Extract the [X, Y] coordinate from the center of the cell holding the provided text.  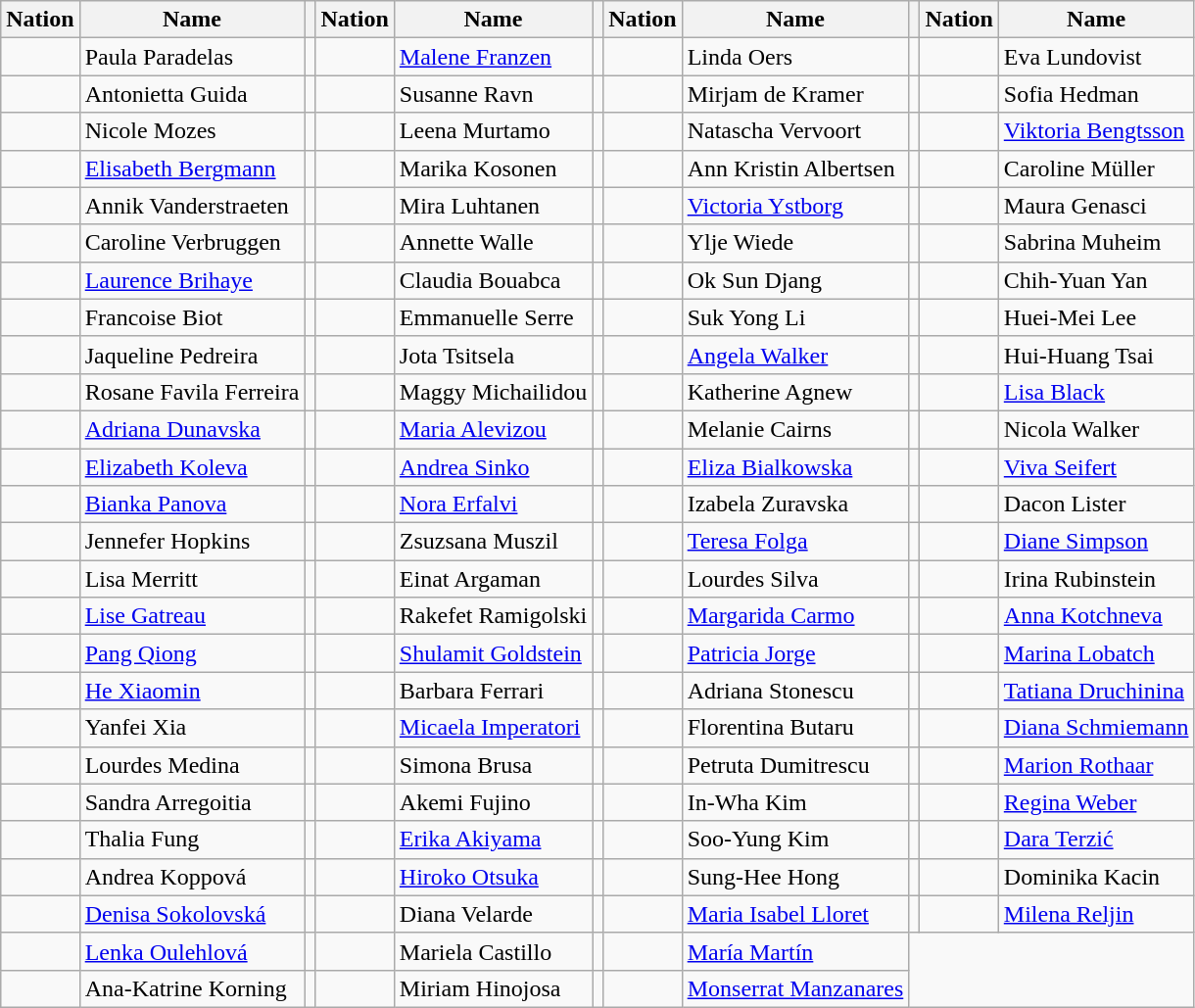
Sandra Arregoitia [192, 802]
Soo-Yung Kim [795, 840]
Adriana Stonescu [795, 691]
Denisa Sokolovská [192, 914]
Lenka Oulehlová [192, 951]
Pang Qiong [192, 653]
Thalia Fung [192, 840]
Sofia Hedman [1096, 94]
Zsuzsana Muszil [493, 542]
Lise Gatreau [192, 616]
In-Wha Kim [795, 802]
María Martín [795, 951]
Chih-Yuan Yan [1096, 280]
Rosane Favila Ferreira [192, 392]
Annik Vanderstraeten [192, 206]
Lisa Merritt [192, 579]
Sung-Hee Hong [795, 877]
Viktoria Bengtsson [1096, 131]
Ana-Katrine Korning [192, 988]
Einat Argaman [493, 579]
Adriana Dunavska [192, 429]
Viva Seifert [1096, 467]
Maria Isabel Lloret [795, 914]
Yanfei Xia [192, 728]
Emmanuelle Serre [493, 317]
Mariela Castillo [493, 951]
Simona Brusa [493, 765]
Dacon Lister [1096, 504]
Eva Lundovist [1096, 57]
Miriam Hinojosa [493, 988]
Monserrat Manzanares [795, 988]
Maura Genasci [1096, 206]
Leena Murtamo [493, 131]
Caroline Verbruggen [192, 243]
Lourdes Medina [192, 765]
Tatiana Druchinina [1096, 691]
Natascha Vervoort [795, 131]
Maria Alevizou [493, 429]
Nicole Mozes [192, 131]
Diana Velarde [493, 914]
Angela Walker [795, 355]
Jaqueline Pedreira [192, 355]
Ylje Wiede [795, 243]
Francoise Biot [192, 317]
Dominika Kacin [1096, 877]
Susanne Ravn [493, 94]
Marika Kosonen [493, 168]
Mirjam de Kramer [795, 94]
Sabrina Muheim [1096, 243]
Claudia Bouabca [493, 280]
Micaela Imperatori [493, 728]
Hiroko Otsuka [493, 877]
Hui-Huang Tsai [1096, 355]
Elisabeth Bergmann [192, 168]
Diane Simpson [1096, 542]
Jennefer Hopkins [192, 542]
Marion Rothaar [1096, 765]
Maggy Michailidou [493, 392]
Nora Erfalvi [493, 504]
Marina Lobatch [1096, 653]
Diana Schmiemann [1096, 728]
Andrea Koppová [192, 877]
Suk Yong Li [795, 317]
Bianka Panova [192, 504]
Erika Akiyama [493, 840]
Huei-Mei Lee [1096, 317]
Lisa Black [1096, 392]
Ann Kristin Albertsen [795, 168]
Nicola Walker [1096, 429]
Milena Reljin [1096, 914]
Malene Franzen [493, 57]
Melanie Cairns [795, 429]
Rakefet Ramigolski [493, 616]
Paula Paradelas [192, 57]
Antonietta Guida [192, 94]
Shulamit Goldstein [493, 653]
Izabela Zuravska [795, 504]
Ok Sun Djang [795, 280]
Mira Luhtanen [493, 206]
Barbara Ferrari [493, 691]
Lourdes Silva [795, 579]
Petruta Dumitrescu [795, 765]
He Xiaomin [192, 691]
Teresa Folga [795, 542]
Andrea Sinko [493, 467]
Jota Tsitsela [493, 355]
Patricia Jorge [795, 653]
Elizabeth Koleva [192, 467]
Akemi Fujino [493, 802]
Regina Weber [1096, 802]
Florentina Butaru [795, 728]
Dara Terzić [1096, 840]
Laurence Brihaye [192, 280]
Margarida Carmo [795, 616]
Victoria Ystborg [795, 206]
Caroline Müller [1096, 168]
Anna Kotchneva [1096, 616]
Linda Oers [795, 57]
Annette Walle [493, 243]
Katherine Agnew [795, 392]
Eliza Bialkowska [795, 467]
Irina Rubinstein [1096, 579]
